Return (X, Y) of the center of cell containing provided text 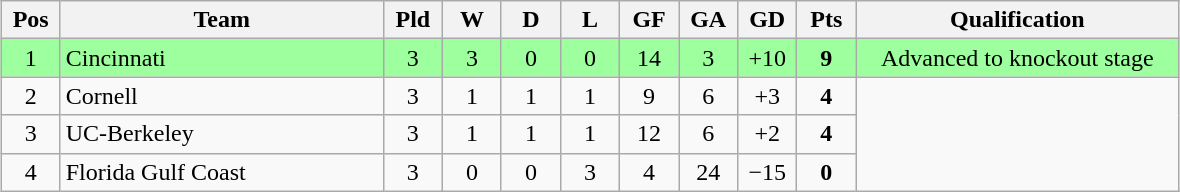
Pts (826, 20)
−15 (768, 172)
Pld (412, 20)
GF (650, 20)
Qualification (1018, 20)
GD (768, 20)
GA (708, 20)
Florida Gulf Coast (222, 172)
Cincinnati (222, 58)
UC-Berkeley (222, 134)
12 (650, 134)
2 (30, 96)
L (590, 20)
W (472, 20)
D (530, 20)
14 (650, 58)
Team (222, 20)
Pos (30, 20)
+3 (768, 96)
+2 (768, 134)
24 (708, 172)
Advanced to knockout stage (1018, 58)
+10 (768, 58)
Cornell (222, 96)
